Locate the cell with the specified text and output its [X, Y] center coordinate. 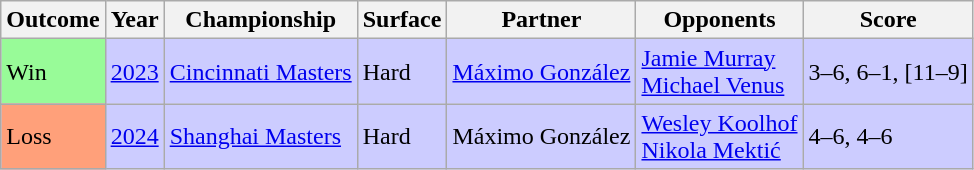
4–6, 4–6 [888, 136]
Cincinnati Masters [260, 72]
2023 [134, 72]
2024 [134, 136]
Jamie Murray Michael Venus [720, 72]
Year [134, 20]
Wesley Koolhof Nikola Mektić [720, 136]
Outcome [53, 20]
Score [888, 20]
Opponents [720, 20]
Partner [542, 20]
Shanghai Masters [260, 136]
Loss [53, 136]
Win [53, 72]
Championship [260, 20]
Surface [402, 20]
3–6, 6–1, [11–9] [888, 72]
